Identify which cell holds the provided text, then report its [X, Y] central coordinate. 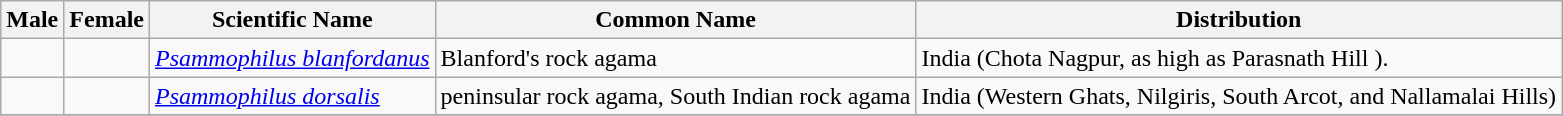
Common Name [676, 20]
Blanford's rock agama [676, 58]
Male [32, 20]
Psammophilus blanfordanus [292, 58]
Psammophilus dorsalis [292, 96]
Female [107, 20]
peninsular rock agama, South Indian rock agama [676, 96]
India (Chota Nagpur, as high as Parasnath Hill ). [1239, 58]
India (Western Ghats, Nilgiris, South Arcot, and Nallamalai Hills) [1239, 96]
Distribution [1239, 20]
Scientific Name [292, 20]
